Capture the cell that displays the provided text and extract its [x, y] central coordinate. 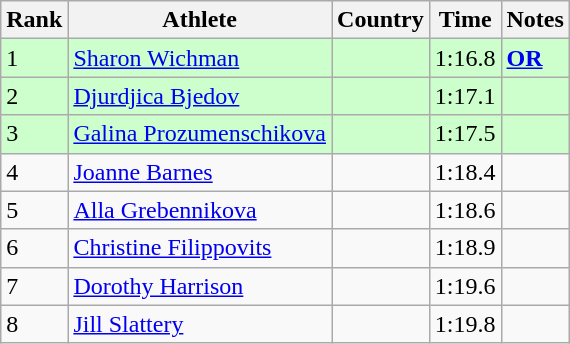
Athlete [200, 20]
1:19.6 [465, 286]
5 [34, 210]
2 [34, 96]
Alla Grebennikova [200, 210]
1:19.8 [465, 324]
1:18.9 [465, 248]
8 [34, 324]
Jill Slattery [200, 324]
Country [381, 20]
4 [34, 172]
3 [34, 134]
1 [34, 58]
Rank [34, 20]
Djurdjica Bjedov [200, 96]
1:17.5 [465, 134]
Dorothy Harrison [200, 286]
Joanne Barnes [200, 172]
6 [34, 248]
Notes [535, 20]
Christine Filippovits [200, 248]
OR [535, 58]
Galina Prozumenschikova [200, 134]
7 [34, 286]
Time [465, 20]
1:18.4 [465, 172]
1:17.1 [465, 96]
Sharon Wichman [200, 58]
1:16.8 [465, 58]
1:18.6 [465, 210]
